Return the [x, y] coordinate for the center point of the cell that contains the specified text.  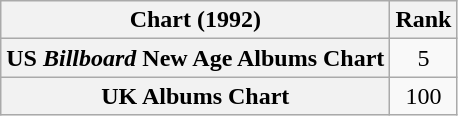
UK Albums Chart [196, 96]
Chart (1992) [196, 20]
Rank [424, 20]
100 [424, 96]
5 [424, 58]
US Billboard New Age Albums Chart [196, 58]
